From the cell containing the given text, extract its center point as [X, Y] coordinate. 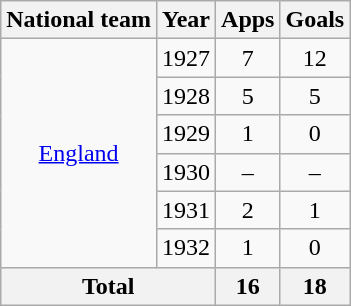
18 [315, 286]
Goals [315, 20]
1929 [186, 134]
England [79, 153]
National team [79, 20]
16 [248, 286]
Total [108, 286]
1932 [186, 248]
1928 [186, 96]
7 [248, 58]
1927 [186, 58]
2 [248, 210]
12 [315, 58]
1930 [186, 172]
Apps [248, 20]
Year [186, 20]
1931 [186, 210]
